Identify which cell holds the provided text, then report its (X, Y) central coordinate. 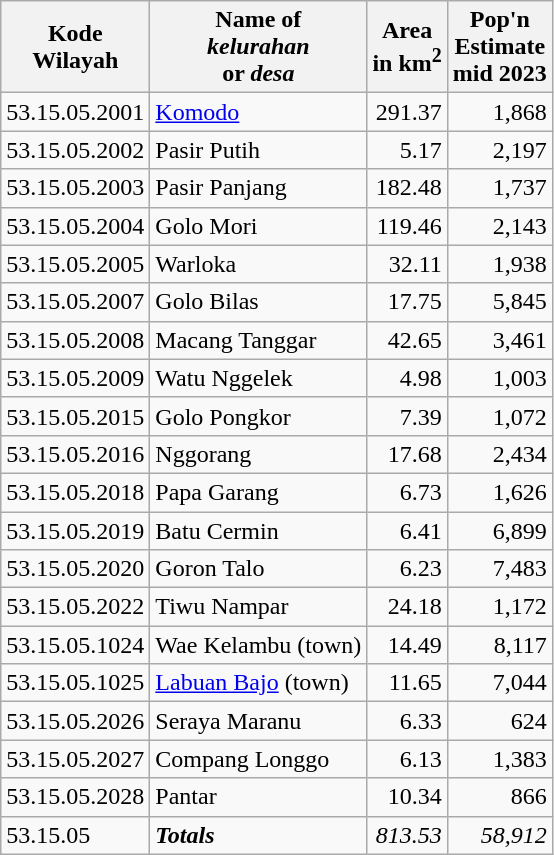
Batu Cermin (258, 531)
Golo Mori (258, 226)
Nggorang (258, 454)
53.15.05.2028 (76, 797)
53.15.05.1025 (76, 683)
Goron Talo (258, 569)
42.65 (407, 340)
53.15.05.2022 (76, 607)
58,912 (500, 835)
11.65 (407, 683)
Totals (258, 835)
866 (500, 797)
53.15.05.2026 (76, 721)
53.15.05.2018 (76, 492)
4.98 (407, 378)
53.15.05.1024 (76, 645)
Pasir Panjang (258, 188)
Macang Tanggar (258, 340)
1,938 (500, 264)
53.15.05.2027 (76, 759)
10.34 (407, 797)
6,899 (500, 531)
Pantar (258, 797)
Area in km2 (407, 47)
Labuan Bajo (town) (258, 683)
6.33 (407, 721)
2,197 (500, 150)
Seraya Maranu (258, 721)
Pop'nEstimatemid 2023 (500, 47)
1,172 (500, 607)
Pasir Putih (258, 150)
Compang Longgo (258, 759)
1,626 (500, 492)
53.15.05.2004 (76, 226)
53.15.05.2007 (76, 302)
3,461 (500, 340)
7,483 (500, 569)
53.15.05.2015 (76, 416)
53.15.05.2020 (76, 569)
8,117 (500, 645)
24.18 (407, 607)
182.48 (407, 188)
6.23 (407, 569)
1,003 (500, 378)
14.49 (407, 645)
291.37 (407, 112)
KodeWilayah (76, 47)
5,845 (500, 302)
Tiwu Nampar (258, 607)
7,044 (500, 683)
53.15.05.2005 (76, 264)
5.17 (407, 150)
17.75 (407, 302)
17.68 (407, 454)
2,143 (500, 226)
Komodo (258, 112)
6.13 (407, 759)
Name of kelurahan or desa (258, 47)
813.53 (407, 835)
53.15.05.2009 (76, 378)
119.46 (407, 226)
1,072 (500, 416)
1,383 (500, 759)
Warloka (258, 264)
53.15.05.2003 (76, 188)
Watu Nggelek (258, 378)
7.39 (407, 416)
Wae Kelambu (town) (258, 645)
6.41 (407, 531)
Papa Garang (258, 492)
Golo Bilas (258, 302)
53.15.05.2016 (76, 454)
624 (500, 721)
53.15.05.2002 (76, 150)
53.15.05.2001 (76, 112)
53.15.05 (76, 835)
53.15.05.2008 (76, 340)
Golo Pongkor (258, 416)
2,434 (500, 454)
32.11 (407, 264)
1,868 (500, 112)
1,737 (500, 188)
53.15.05.2019 (76, 531)
6.73 (407, 492)
